Capture the cell that displays the provided text and extract its (x, y) central coordinate. 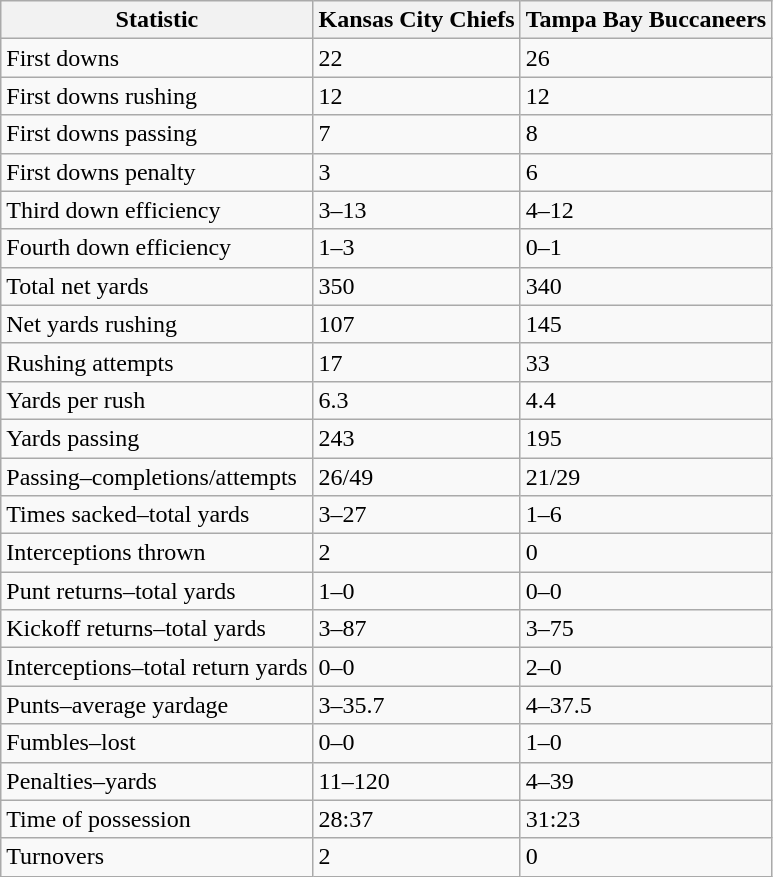
Statistic (157, 20)
Punt returns–total yards (157, 591)
Interceptions–total return yards (157, 667)
28:37 (416, 819)
4–37.5 (646, 705)
Interceptions thrown (157, 553)
Fumbles–lost (157, 743)
Tampa Bay Buccaneers (646, 20)
1–3 (416, 248)
3–87 (416, 629)
17 (416, 362)
First downs rushing (157, 96)
First downs penalty (157, 172)
145 (646, 324)
31:23 (646, 819)
7 (416, 134)
6.3 (416, 400)
6 (646, 172)
3 (416, 172)
Net yards rushing (157, 324)
4–12 (646, 210)
21/29 (646, 477)
3–13 (416, 210)
33 (646, 362)
2–0 (646, 667)
Turnovers (157, 857)
Yards per rush (157, 400)
340 (646, 286)
195 (646, 438)
Kansas City Chiefs (416, 20)
26 (646, 58)
0–1 (646, 248)
Total net yards (157, 286)
350 (416, 286)
First downs passing (157, 134)
26/49 (416, 477)
3–75 (646, 629)
11–120 (416, 781)
243 (416, 438)
3–27 (416, 515)
4.4 (646, 400)
Kickoff returns–total yards (157, 629)
First downs (157, 58)
Time of possession (157, 819)
Punts–average yardage (157, 705)
4–39 (646, 781)
Passing–completions/attempts (157, 477)
1–6 (646, 515)
Rushing attempts (157, 362)
Yards passing (157, 438)
22 (416, 58)
Fourth down efficiency (157, 248)
107 (416, 324)
8 (646, 134)
Penalties–yards (157, 781)
Times sacked–total yards (157, 515)
Third down efficiency (157, 210)
3–35.7 (416, 705)
